Detect which cell encompasses the target text, then output its (x, y) center coordinate. 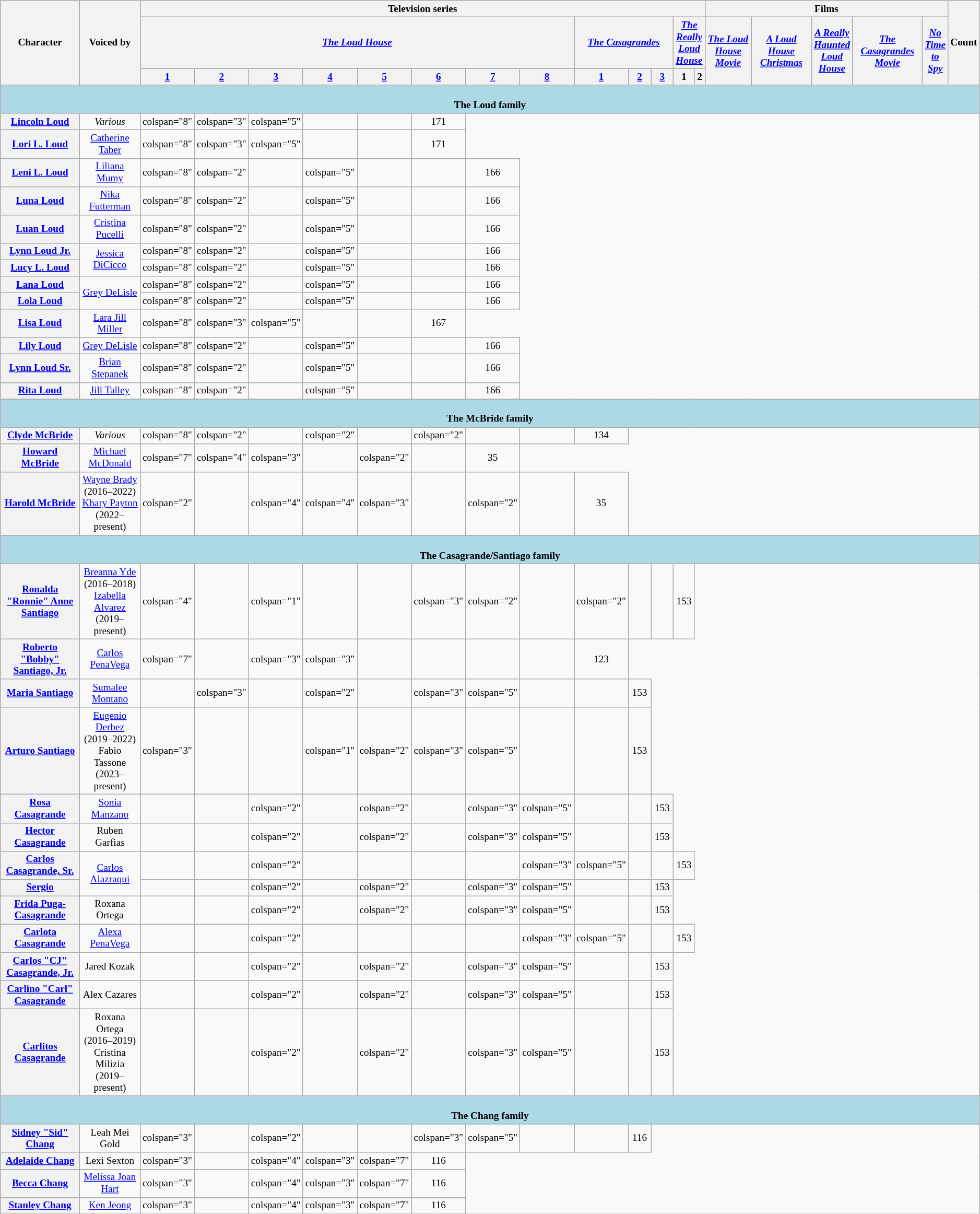
Roberto "Bobby" Santiago, Jr. (40, 659)
Cristina Pucelli (110, 229)
Carlos Casagrande, Sr. (40, 865)
Maria Santiago (40, 693)
Adelaide Chang (40, 1161)
Jill Talley (110, 391)
Luna Loud (40, 201)
Luan Loud (40, 229)
Brian Stepanek (110, 368)
Lana Loud (40, 285)
The Loud House Movie (728, 51)
The Casagrande/Santiago family (490, 550)
Carlota Casagrande (40, 938)
The Really Loud House (689, 43)
The Loud family (490, 99)
The McBride family (490, 413)
Nika Futterman (110, 201)
The Loud House (357, 43)
167 (439, 323)
Harold McBride (40, 504)
Lara Jill Miller (110, 323)
Roxana Ortega (2016–2019)Cristina Milizia (2019–present) (110, 1052)
Television series (423, 9)
Jared Kozak (110, 966)
Carlos "CJ" Casagrande, Jr. (40, 966)
Films (826, 9)
Lynn Loud Jr. (40, 251)
Eugenio Derbez (2019–2022)Fabio Tassone (2023–present) (110, 751)
Sonia Manzano (110, 809)
6 (439, 77)
Carlino "Carl" Casagrande (40, 995)
Arturo Santiago (40, 751)
Character (40, 43)
Frida Puga-Casagrande (40, 910)
Michael McDonald (110, 458)
Howard McBride (40, 458)
Becca Chang (40, 1183)
Catherine Taber (110, 144)
Sidney "Sid" Chang (40, 1138)
Carlos PenaVega (110, 659)
Carlos Alazraqui (110, 873)
Hector Casagrande (40, 837)
5 (384, 77)
Leah Mei Gold (110, 1138)
Lincoln Loud (40, 122)
Rosa Casagrande (40, 809)
Lori L. Loud (40, 144)
Alexa PenaVega (110, 938)
7 (493, 77)
Carlitos Casagrande (40, 1052)
A Loud House Christmas (781, 51)
Ruben Garfias (110, 837)
Leni L. Loud (40, 172)
The Casagrandes Movie (888, 51)
Ken Jeong (110, 1206)
Breanna Yde (2016–2018)Izabella Alvarez (2019–present) (110, 601)
Lily Loud (40, 346)
Sergio (40, 888)
Liliana Mumy (110, 172)
Lexi Sexton (110, 1161)
Rita Loud (40, 391)
Jessica DiCicco (110, 259)
Sumalee Montano (110, 693)
Ronalda "Ronnie" Anne Santiago (40, 601)
Lucy L. Loud (40, 268)
123 (601, 659)
Voiced by (110, 43)
4 (330, 77)
Roxana Ortega (110, 910)
Alex Cazares (110, 995)
Melissa Joan Hart (110, 1183)
Count (964, 43)
Lola Loud (40, 301)
Lynn Loud Sr. (40, 368)
Clyde McBride (40, 436)
Wayne Brady (2016–2022) Khary Payton (2022–present) (110, 504)
No Time to Spy (936, 51)
A Really Haunted Loud House (832, 51)
134 (601, 436)
Stanley Chang (40, 1206)
8 (547, 77)
The Casagrandes (624, 43)
Lisa Loud (40, 323)
The Chang family (490, 1110)
